Identify which cell holds the provided text, then report its (x, y) central coordinate. 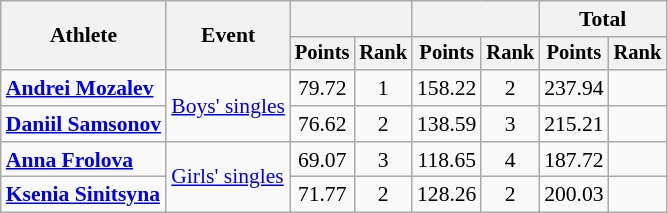
Girls' singles (228, 178)
71.77 (322, 195)
187.72 (574, 160)
Total (602, 19)
128.26 (446, 195)
138.59 (446, 124)
Anna Frolova (84, 160)
69.07 (322, 160)
76.62 (322, 124)
237.94 (574, 88)
1 (383, 88)
215.21 (574, 124)
Ksenia Sinitsyna (84, 195)
4 (510, 160)
Daniil Samsonov (84, 124)
79.72 (322, 88)
Athlete (84, 36)
Andrei Mozalev (84, 88)
158.22 (446, 88)
Event (228, 36)
Boys' singles (228, 106)
200.03 (574, 195)
118.65 (446, 160)
